For the text-containing cell, return its midpoint in (X, Y) coordinate format. 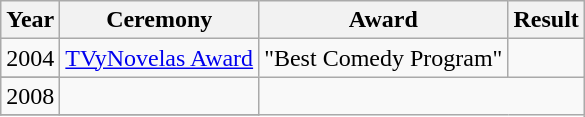
Award (384, 20)
2008 (30, 96)
2004 (30, 58)
Result (546, 20)
TVyNovelas Award (160, 58)
Ceremony (160, 20)
"Best Comedy Program" (384, 58)
Year (30, 20)
